Search for the cell housing the specified text and yield its (X, Y) center coordinate. 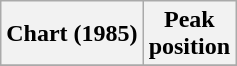
Chart (1985) (72, 34)
Peakposition (189, 34)
